For the text-containing cell, return its midpoint in [x, y] coordinate format. 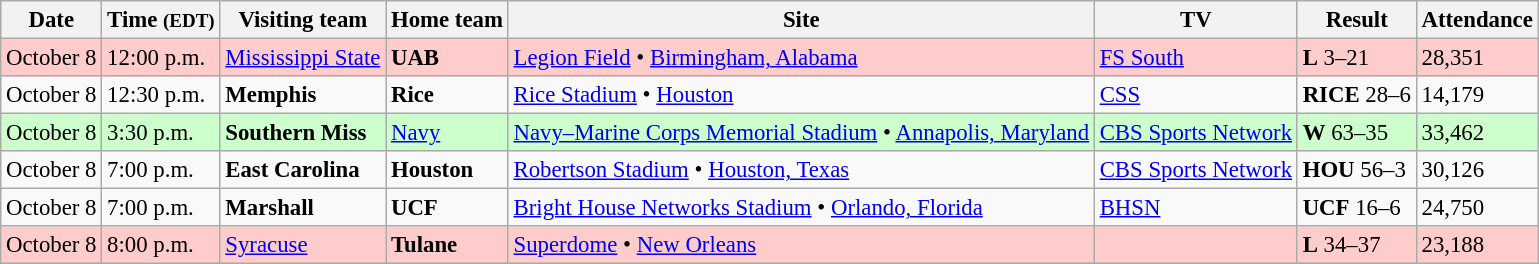
Result [1356, 20]
12:00 p.m. [161, 58]
TV [1196, 20]
FS South [1196, 58]
8:00 p.m. [161, 245]
3:30 p.m. [161, 133]
24,750 [1477, 208]
BHSN [1196, 208]
RICE 28–6 [1356, 95]
Site [801, 20]
L 3–21 [1356, 58]
Time (EDT) [161, 20]
Syracuse [303, 245]
30,126 [1477, 170]
28,351 [1477, 58]
33,462 [1477, 133]
Southern Miss [303, 133]
Mississippi State [303, 58]
12:30 p.m. [161, 95]
UAB [448, 58]
Rice [448, 95]
W 63–35 [1356, 133]
Marshall [303, 208]
Home team [448, 20]
Navy–Marine Corps Memorial Stadium • Annapolis, Maryland [801, 133]
23,188 [1477, 245]
East Carolina [303, 170]
L 34–37 [1356, 245]
Attendance [1477, 20]
Legion Field • Birmingham, Alabama [801, 58]
UCF [448, 208]
CSS [1196, 95]
Date [52, 20]
Visiting team [303, 20]
14,179 [1477, 95]
Superdome • New Orleans [801, 245]
Bright House Networks Stadium • Orlando, Florida [801, 208]
Tulane [448, 245]
HOU 56–3 [1356, 170]
Rice Stadium • Houston [801, 95]
Memphis [303, 95]
Robertson Stadium • Houston, Texas [801, 170]
Navy [448, 133]
Houston [448, 170]
UCF 16–6 [1356, 208]
